Scan for the cell matching the given text and deliver its [X, Y] coordinate at center. 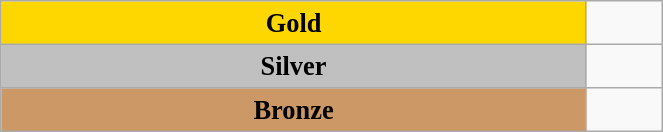
Bronze [294, 109]
Gold [294, 22]
Silver [294, 66]
